Output the [x, y] coordinate of the center of the cell containing the given text.  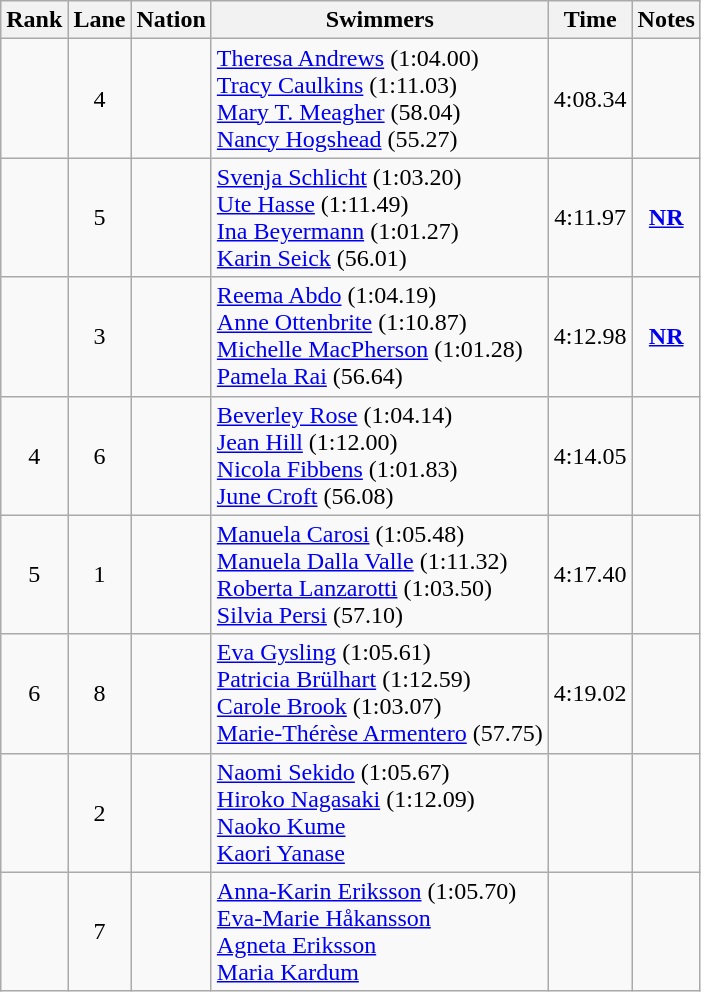
Nation [171, 20]
Manuela Carosi (1:05.48)Manuela Dalla Valle (1:11.32)Roberta Lanzarotti (1:03.50)Silvia Persi (57.10) [380, 574]
Time [590, 20]
Notes [666, 20]
4:08.34 [590, 98]
8 [100, 694]
Swimmers [380, 20]
4:12.98 [590, 336]
Beverley Rose (1:04.14)Jean Hill (1:12.00)Nicola Fibbens (1:01.83)June Croft (56.08) [380, 456]
Eva Gysling (1:05.61)Patricia Brülhart (1:12.59)Carole Brook (1:03.07)Marie-Thérèse Armentero (57.75) [380, 694]
Reema Abdo (1:04.19)Anne Ottenbrite (1:10.87)Michelle MacPherson (1:01.28)Pamela Rai (56.64) [380, 336]
Anna-Karin Eriksson (1:05.70)Eva-Marie HåkanssonAgneta ErikssonMaria Kardum [380, 932]
1 [100, 574]
3 [100, 336]
2 [100, 812]
4:19.02 [590, 694]
Rank [34, 20]
4:11.97 [590, 218]
4:17.40 [590, 574]
Theresa Andrews (1:04.00)Tracy Caulkins (1:11.03)Mary T. Meagher (58.04)Nancy Hogshead (55.27) [380, 98]
Svenja Schlicht (1:03.20)Ute Hasse (1:11.49)Ina Beyermann (1:01.27)Karin Seick (56.01) [380, 218]
4:14.05 [590, 456]
7 [100, 932]
Lane [100, 20]
Naomi Sekido (1:05.67)Hiroko Nagasaki (1:12.09)Naoko KumeKaori Yanase [380, 812]
